Return the (x, y) coordinate for the center point of the cell that contains the specified text.  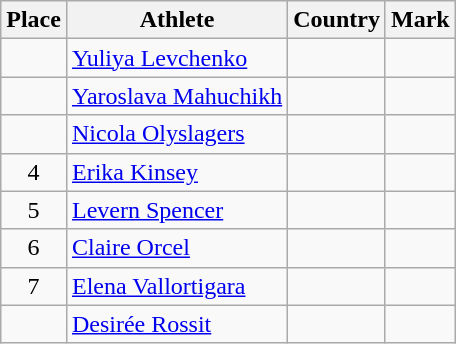
Erika Kinsey (176, 172)
Claire Orcel (176, 248)
Athlete (176, 20)
6 (34, 248)
Desirée Rossit (176, 324)
5 (34, 210)
Mark (420, 20)
Country (337, 20)
4 (34, 172)
Levern Spencer (176, 210)
Elena Vallortigara (176, 286)
Place (34, 20)
Nicola Olyslagers (176, 134)
Yuliya Levchenko (176, 58)
7 (34, 286)
Yaroslava Mahuchikh (176, 96)
